Provide the (x, y) coordinate of the cell's center where the given text is located.  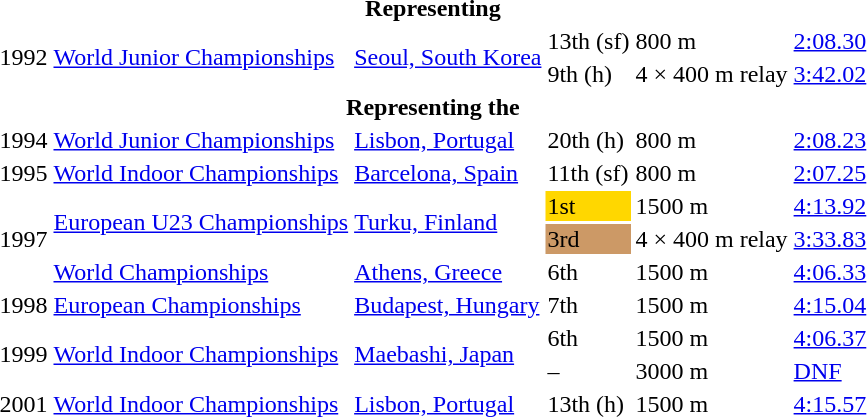
Lisbon, Portugal (448, 140)
1st (588, 206)
11th (sf) (588, 173)
Budapest, Hungary (448, 305)
Turku, Finland (448, 222)
– (588, 371)
7th (588, 305)
Seoul, South Korea (448, 58)
20th (h) (588, 140)
Barcelona, Spain (448, 173)
European Championships (201, 305)
World Championships (201, 272)
Athens, Greece (448, 272)
European U23 Championships (201, 222)
3000 m (712, 371)
13th (sf) (588, 41)
9th (h) (588, 74)
3rd (588, 239)
Maebashi, Japan (448, 354)
